Detect which cell encompasses the target text, then output its (X, Y) center coordinate. 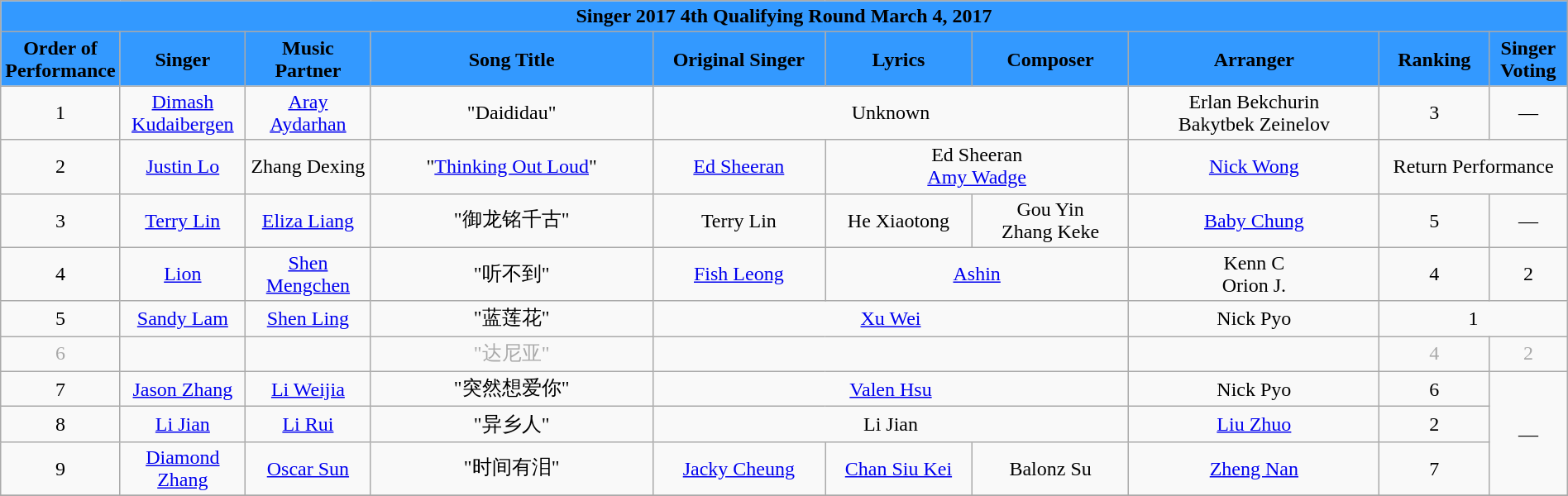
Baby Chung (1254, 220)
Fish Leong (739, 274)
Arranger (1254, 60)
Sandy Lam (183, 319)
"听不到" (511, 274)
Order of Performance (60, 60)
Dimash Kudaibergen (183, 112)
Li Weijia (308, 389)
"异乡人" (511, 425)
Li Rui (308, 425)
8 (60, 425)
Diamond Zhang (183, 468)
Nick Wong (1254, 167)
Balonz Su (1050, 468)
Chan Siu Kei (899, 468)
Ed Sheeran Amy Wadge (978, 167)
Shen Mengchen (308, 274)
Valen Hsu (891, 389)
"蓝莲花" (511, 319)
Eliza Liang (308, 220)
Lyrics (899, 60)
Jacky Cheung (739, 468)
Zheng Nan (1254, 468)
Aray Aydarhan (308, 112)
Singer 2017 4th Qualifying Round March 4, 2017 (784, 17)
9 (60, 468)
"达尼亚" (511, 354)
He Xiaotong (899, 220)
Unknown (891, 112)
"Thinking Out Loud" (511, 167)
"御龙铭千古" (511, 220)
Lion (183, 274)
Jason Zhang (183, 389)
Gou YinZhang Keke (1050, 220)
Xu Wei (891, 319)
"突然想爱你" (511, 389)
Composer (1050, 60)
Ed Sheeran (739, 167)
Shen Ling (308, 319)
Music Partner (308, 60)
Return Performance (1474, 167)
Oscar Sun (308, 468)
Zhang Dexing (308, 167)
Liu Zhuo (1254, 425)
Original Singer (739, 60)
"Daididau" (511, 112)
Kenn C Orion J. (1254, 274)
Erlan BekchurinBakytbek Zeinelov (1254, 112)
Ranking (1434, 60)
"时间有泪" (511, 468)
Song Title (511, 60)
Singer (183, 60)
Ashin (978, 274)
Singer Voting (1528, 60)
Justin Lo (183, 167)
